Return the [x, y] coordinate for the center point of the cell that contains the specified text.  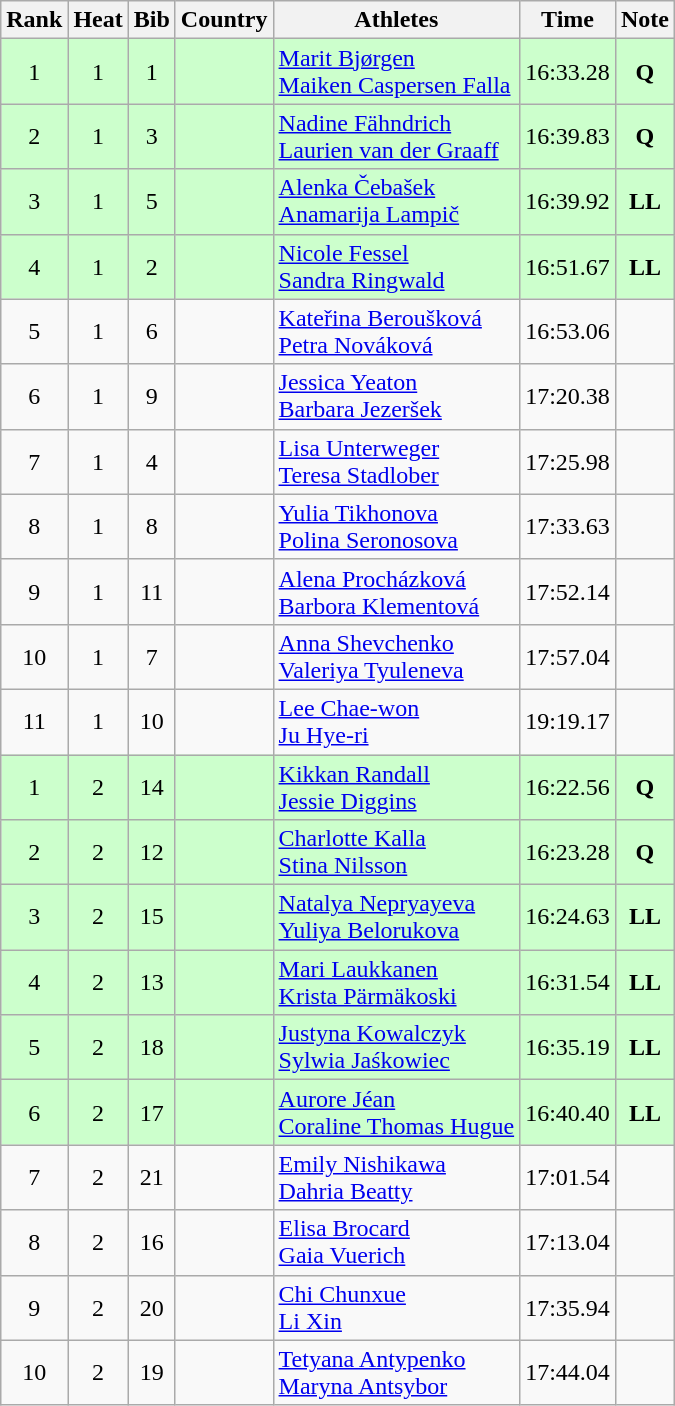
16:23.28 [568, 852]
Bib [152, 20]
17:52.14 [568, 592]
Kikkan RandallJessie Diggins [396, 786]
Anna ShevchenkoValeriya Tyuleneva [396, 656]
Marit BjørgenMaiken Caspersen Falla [396, 72]
Aurore JéanCoraline Thomas Hugue [396, 1112]
Alena ProcházkováBarbora Klementová [396, 592]
Emily NishikawaDahria Beatty [396, 1178]
Justyna KowalczykSylwia Jaśkowiec [396, 1048]
Chi ChunxueLi Xin [396, 1308]
20 [152, 1308]
19:19.17 [568, 722]
Nadine FähndrichLaurien van der Graaff [396, 136]
16:33.28 [568, 72]
17:33.63 [568, 526]
17:01.54 [568, 1178]
13 [152, 982]
16:53.06 [568, 332]
16:22.56 [568, 786]
Heat [98, 20]
Lee Chae-wonJu Hye-ri [396, 722]
Nicole FesselSandra Ringwald [396, 266]
16:35.19 [568, 1048]
17:57.04 [568, 656]
15 [152, 918]
12 [152, 852]
16 [152, 1242]
Lisa UnterwegerTeresa Stadlober [396, 462]
14 [152, 786]
17:25.98 [568, 462]
16:39.83 [568, 136]
18 [152, 1048]
Time [568, 20]
Alenka ČebašekAnamarija Lampič [396, 202]
Country [224, 20]
16:39.92 [568, 202]
16:40.40 [568, 1112]
17:44.04 [568, 1372]
19 [152, 1372]
Mari LaukkanenKrista Pärmäkoski [396, 982]
Jessica YeatonBarbara Jezeršek [396, 396]
16:24.63 [568, 918]
16:31.54 [568, 982]
17 [152, 1112]
21 [152, 1178]
17:20.38 [568, 396]
Kateřina BerouškováPetra Nováková [396, 332]
Elisa BrocardGaia Vuerich [396, 1242]
17:13.04 [568, 1242]
Rank [34, 20]
Athletes [396, 20]
16:51.67 [568, 266]
Natalya NepryayevaYuliya Belorukova [396, 918]
Charlotte KallaStina Nilsson [396, 852]
Note [644, 20]
Yulia TikhonovaPolina Seronosova [396, 526]
Tetyana AntypenkoMaryna Antsybor [396, 1372]
17:35.94 [568, 1308]
